Determine the (x, y) coordinate at the center of the cell enclosing the given text.  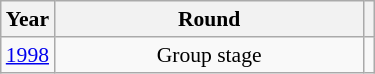
1998 (28, 55)
Round (209, 19)
Year (28, 19)
Group stage (209, 55)
